Search for the cell housing the specified text and yield its [x, y] center coordinate. 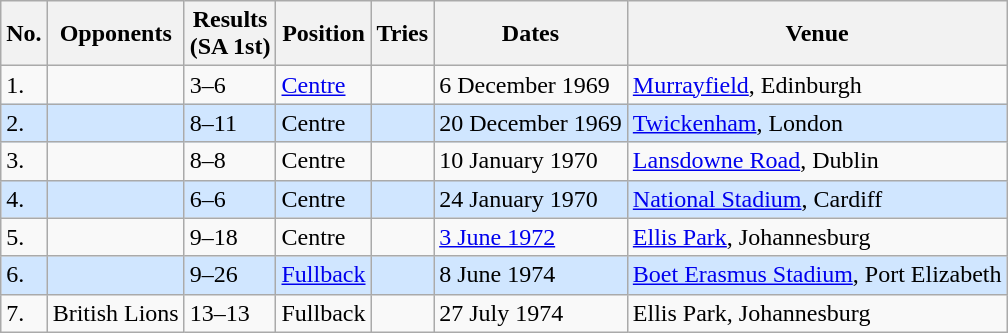
Dates [531, 34]
24 January 1970 [531, 199]
Opponents [116, 34]
5. [24, 237]
Tries [402, 34]
3 June 1972 [531, 237]
Boet Erasmus Stadium, Port Elizabeth [817, 275]
27 July 1974 [531, 313]
6–6 [230, 199]
3–6 [230, 85]
20 December 1969 [531, 123]
British Lions [116, 313]
Murrayfield, Edinburgh [817, 85]
National Stadium, Cardiff [817, 199]
9–26 [230, 275]
13–13 [230, 313]
8–11 [230, 123]
9–18 [230, 237]
10 January 1970 [531, 161]
8 June 1974 [531, 275]
Venue [817, 34]
4. [24, 199]
Twickenham, London [817, 123]
6 December 1969 [531, 85]
3. [24, 161]
No. [24, 34]
Results(SA 1st) [230, 34]
2. [24, 123]
6. [24, 275]
Lansdowne Road, Dublin [817, 161]
8–8 [230, 161]
7. [24, 313]
Position [324, 34]
1. [24, 85]
